Identify which cell holds the provided text, then report its [X, Y] central coordinate. 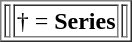
† = Series [66, 20]
